Return the [X, Y] coordinate for the center point of the cell that contains the specified text.  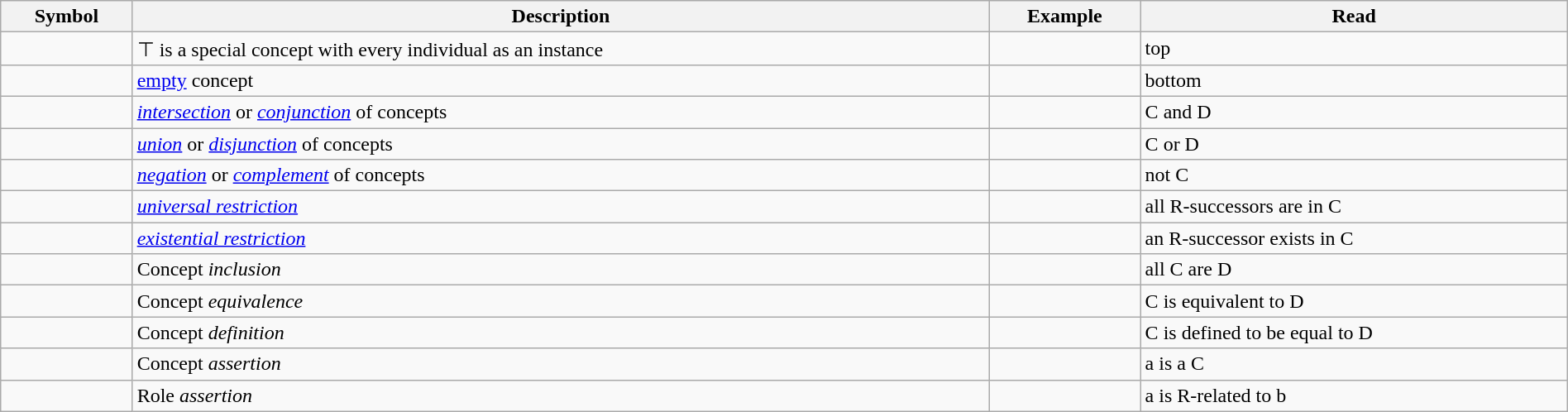
Read [1354, 17]
union or disjunction of concepts [561, 143]
Concept inclusion [561, 270]
C and D [1354, 112]
bottom [1354, 80]
top [1354, 49]
negation or complement of concepts [561, 175]
C is defined to be equal to D [1354, 333]
C or D [1354, 143]
all C are D [1354, 270]
intersection or conjunction of concepts [561, 112]
Description [561, 17]
Concept equivalence [561, 301]
Role assertion [561, 395]
all R-successors are in C [1354, 207]
Symbol [66, 17]
an R-successor exists in C [1354, 238]
not C [1354, 175]
Concept assertion [561, 364]
empty concept [561, 80]
Example [1065, 17]
universal restriction [561, 207]
⊤ is a special concept with every individual as an instance [561, 49]
a is R-related to b [1354, 395]
a is a C [1354, 364]
Concept definition [561, 333]
existential restriction [561, 238]
C is equivalent to D [1354, 301]
